Identify which cell holds the provided text, then report its [x, y] central coordinate. 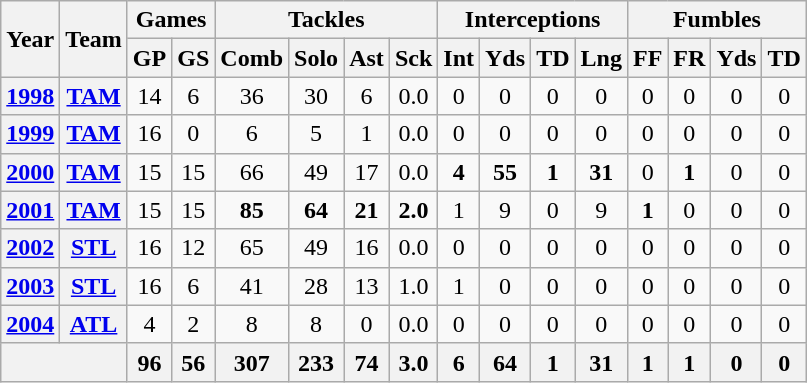
41 [252, 286]
74 [367, 362]
65 [252, 248]
13 [367, 286]
Sck [413, 58]
66 [252, 172]
30 [316, 96]
2001 [30, 210]
14 [149, 96]
Interceptions [533, 20]
12 [194, 248]
5 [316, 134]
3.0 [413, 362]
233 [316, 362]
Tackles [326, 20]
85 [252, 210]
FF [647, 58]
2000 [30, 172]
28 [316, 286]
Comb [252, 58]
1998 [30, 96]
ATL [94, 324]
Fumbles [716, 20]
36 [252, 96]
55 [506, 172]
1.0 [413, 286]
307 [252, 362]
2 [194, 324]
96 [149, 362]
GS [194, 58]
2002 [30, 248]
Games [170, 20]
Year [30, 39]
2004 [30, 324]
Team [94, 39]
GP [149, 58]
21 [367, 210]
FR [690, 58]
56 [194, 362]
2.0 [413, 210]
Lng [601, 58]
Int [459, 58]
Ast [367, 58]
1999 [30, 134]
2003 [30, 286]
17 [367, 172]
Solo [316, 58]
